Search for the cell housing the specified text and yield its [x, y] center coordinate. 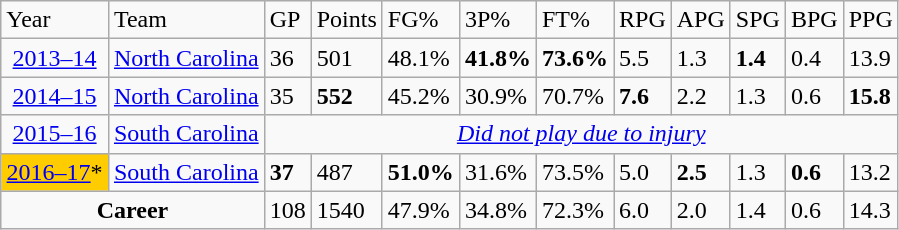
2.5 [700, 172]
51.0% [420, 172]
501 [346, 58]
PPG [870, 20]
Career [132, 210]
6.0 [643, 210]
48.1% [420, 58]
73.6% [574, 58]
0.4 [814, 58]
108 [288, 210]
2.0 [700, 210]
14.3 [870, 210]
2.2 [700, 96]
45.2% [420, 96]
31.6% [498, 172]
72.3% [574, 210]
Year [55, 20]
487 [346, 172]
FT% [574, 20]
3P% [498, 20]
35 [288, 96]
30.9% [498, 96]
2013–14 [55, 58]
2014–15 [55, 96]
2016–17* [55, 172]
Team [186, 20]
SPG [758, 20]
15.8 [870, 96]
2015–16 [55, 134]
36 [288, 58]
5.0 [643, 172]
5.5 [643, 58]
13.2 [870, 172]
13.9 [870, 58]
Points [346, 20]
34.8% [498, 210]
GP [288, 20]
41.8% [498, 58]
RPG [643, 20]
APG [700, 20]
552 [346, 96]
7.6 [643, 96]
37 [288, 172]
73.5% [574, 172]
47.9% [420, 210]
Did not play due to injury [581, 134]
FG% [420, 20]
1540 [346, 210]
70.7% [574, 96]
BPG [814, 20]
